Extract the (x, y) coordinate from the center of the cell holding the provided text.  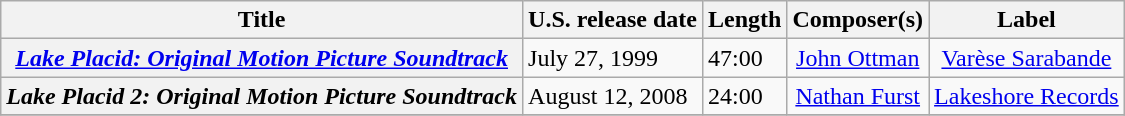
Title (262, 20)
Nathan Furst (858, 96)
Varèse Sarabande (1027, 58)
Label (1027, 20)
July 27, 1999 (613, 58)
Lakeshore Records (1027, 96)
Length (744, 20)
24:00 (744, 96)
Composer(s) (858, 20)
U.S. release date (613, 20)
John Ottman (858, 58)
Lake Placid 2: Original Motion Picture Soundtrack (262, 96)
August 12, 2008 (613, 96)
47:00 (744, 58)
Lake Placid: Original Motion Picture Soundtrack (262, 58)
